Scan for the cell matching the given text and deliver its (x, y) coordinate at center. 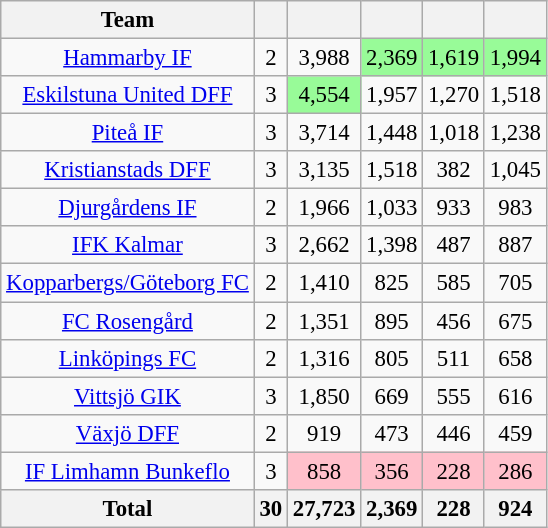
1,957 (392, 95)
675 (515, 321)
Piteå IF (128, 133)
1,994 (515, 58)
1,448 (392, 133)
4,554 (324, 95)
858 (324, 471)
IFK Kalmar (128, 245)
Total (128, 509)
Vittsjö GIK (128, 396)
1,238 (515, 133)
487 (454, 245)
924 (515, 509)
Linköpings FC (128, 358)
Hammarby IF (128, 58)
446 (454, 433)
511 (454, 358)
1,351 (324, 321)
Djurgårdens IF (128, 208)
1,045 (515, 170)
887 (515, 245)
IF Limhamn Bunkeflo (128, 471)
Kristianstads DFF (128, 170)
1,270 (454, 95)
616 (515, 396)
825 (392, 283)
933 (454, 208)
983 (515, 208)
3,135 (324, 170)
895 (392, 321)
1,619 (454, 58)
3,988 (324, 58)
382 (454, 170)
286 (515, 471)
805 (392, 358)
473 (392, 433)
456 (454, 321)
FC Rosengård (128, 321)
3,714 (324, 133)
585 (454, 283)
1,850 (324, 396)
658 (515, 358)
1,316 (324, 358)
459 (515, 433)
Team (128, 20)
1,018 (454, 133)
705 (515, 283)
Växjö DFF (128, 433)
555 (454, 396)
Eskilstuna United DFF (128, 95)
30 (270, 509)
356 (392, 471)
1,033 (392, 208)
27,723 (324, 509)
919 (324, 433)
2,662 (324, 245)
1,966 (324, 208)
Kopparbergs/Göteborg FC (128, 283)
1,398 (392, 245)
669 (392, 396)
1,410 (324, 283)
